Scan for the cell matching the given text and deliver its (X, Y) coordinate at center. 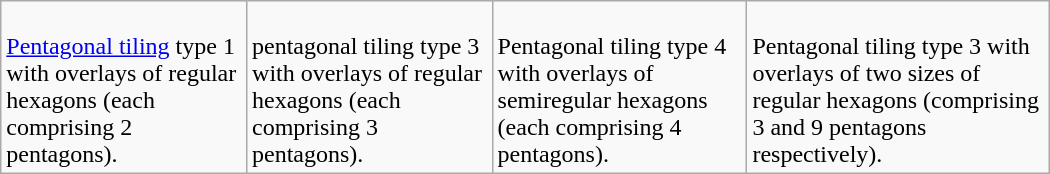
pentagonal tiling type 3 with overlays of regular hexagons (each comprising 3 pentagons). (370, 88)
Pentagonal tiling type 1 with overlays of regular hexagons (each comprising 2 pentagons). (124, 88)
Pentagonal tiling type 4 with overlays of semiregular hexagons (each comprising 4 pentagons). (620, 88)
Pentagonal tiling type 3 with overlays of two sizes of regular hexagons (comprising 3 and 9 pentagons respectively). (898, 88)
